Locate the cell with the specified text and output its (X, Y) center coordinate. 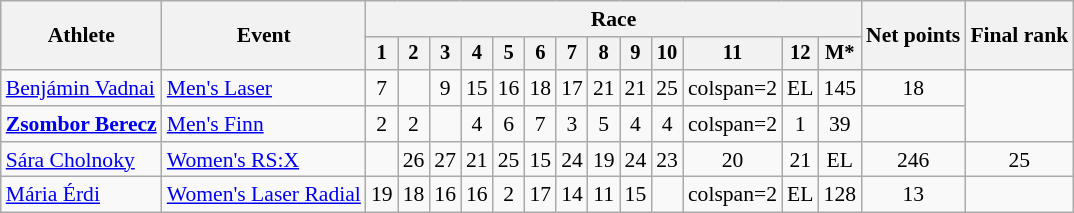
Benjámin Vadnai (82, 88)
Men's Finn (264, 124)
14 (572, 195)
8 (604, 54)
145 (840, 88)
Men's Laser (264, 88)
13 (913, 195)
Mária Érdi (82, 195)
Women's Laser Radial (264, 195)
39 (840, 124)
Race (614, 19)
12 (800, 54)
Sára Cholnoky (82, 160)
M* (840, 54)
26 (414, 160)
Zsombor Berecz (82, 124)
128 (840, 195)
Event (264, 36)
Net points (913, 36)
Women's RS:X (264, 160)
23 (667, 160)
27 (445, 160)
10 (667, 54)
20 (732, 160)
Athlete (82, 36)
Final rank (1019, 36)
246 (913, 160)
